Output the (X, Y) coordinate of the center of the cell containing the given text.  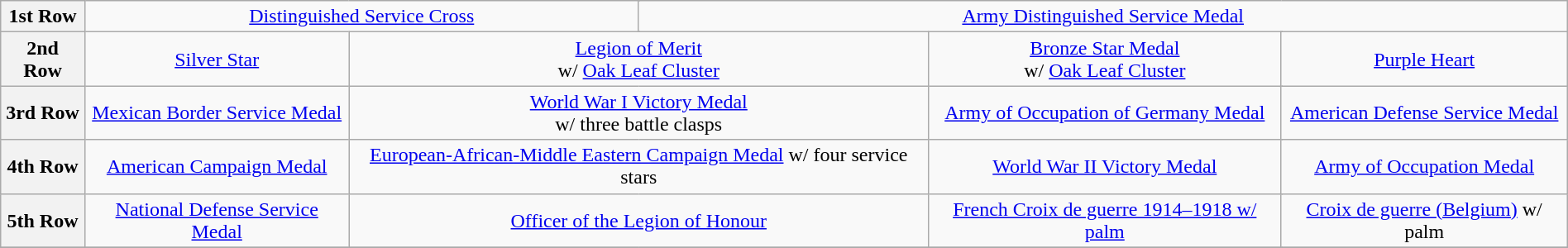
Mexican Border Service Medal (217, 112)
European-African-Middle Eastern Campaign Medal w/ four service stars (638, 167)
Silver Star (217, 60)
Officer of the Legion of Honour (638, 220)
3rd Row (43, 112)
Army of Occupation Medal (1424, 167)
1st Row (43, 17)
French Croix de guerre 1914–1918 w/ palm (1105, 220)
Army Distinguished Service Medal (1103, 17)
Distinguished Service Cross (361, 17)
5th Row (43, 220)
Croix de guerre (Belgium) w/ palm (1424, 220)
Bronze Star Medal w/ Oak Leaf Cluster (1105, 60)
American Defense Service Medal (1424, 112)
American Campaign Medal (217, 167)
2nd Row (43, 60)
Legion of Merit w/ Oak Leaf Cluster (638, 60)
Purple Heart (1424, 60)
4th Row (43, 167)
World War II Victory Medal (1105, 167)
World War I Victory Medal w/ three battle clasps (638, 112)
Army of Occupation of Germany Medal (1105, 112)
National Defense Service Medal (217, 220)
